Determine the (x, y) coordinate at the center of the cell enclosing the given text.  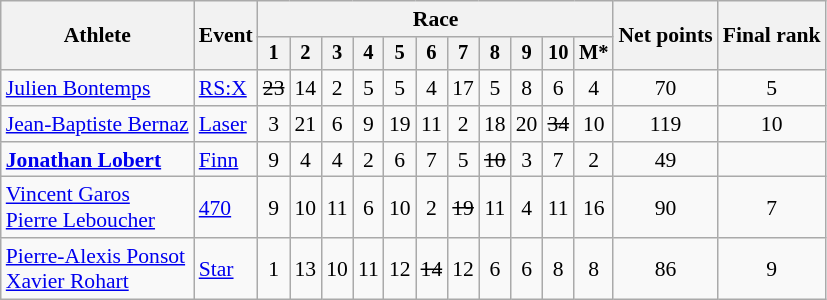
119 (665, 124)
Finn (226, 160)
470 (226, 208)
13 (306, 268)
23 (274, 88)
Jean-Baptiste Bernaz (98, 124)
Final rank (772, 36)
20 (527, 124)
Laser (226, 124)
Race (436, 19)
90 (665, 208)
49 (665, 160)
Star (226, 268)
86 (665, 268)
21 (306, 124)
RS:X (226, 88)
34 (558, 124)
Pierre-Alexis PonsotXavier Rohart (98, 268)
Vincent GarosPierre Leboucher (98, 208)
Jonathan Lobert (98, 160)
Julien Bontemps (98, 88)
18 (495, 124)
Event (226, 36)
16 (594, 208)
70 (665, 88)
Net points (665, 36)
17 (463, 88)
Athlete (98, 36)
M* (594, 54)
